Detect which cell encompasses the target text, then output its (x, y) center coordinate. 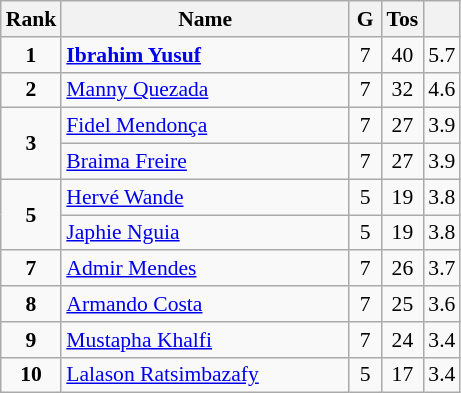
32 (403, 90)
25 (403, 304)
26 (403, 269)
10 (32, 375)
Mustapha Khalfi (205, 340)
Japhie Nguia (205, 233)
9 (32, 340)
Manny Quezada (205, 90)
Name (205, 19)
3 (32, 144)
3.6 (442, 304)
8 (32, 304)
2 (32, 90)
Fidel Mendonça (205, 126)
17 (403, 375)
40 (403, 55)
5.7 (442, 55)
Lalason Ratsimbazafy (205, 375)
Ibrahim Yusuf (205, 55)
Hervé Wande (205, 197)
24 (403, 340)
Braima Freire (205, 162)
Armando Costa (205, 304)
4.6 (442, 90)
Admir Mendes (205, 269)
1 (32, 55)
Rank (32, 19)
3.7 (442, 269)
Tos (403, 19)
G (366, 19)
